Return the [X, Y] coordinate for the center point of the cell that contains the specified text.  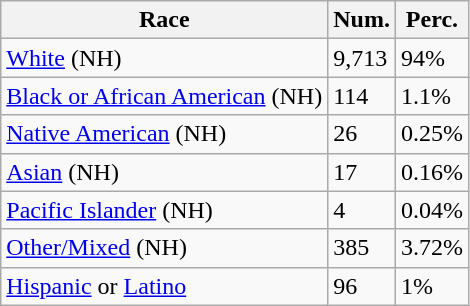
114 [362, 96]
White (NH) [164, 58]
4 [362, 210]
Other/Mixed (NH) [164, 248]
17 [362, 172]
0.25% [432, 134]
1% [432, 286]
26 [362, 134]
Black or African American (NH) [164, 96]
Native American (NH) [164, 134]
9,713 [362, 58]
Num. [362, 20]
0.04% [432, 210]
Race [164, 20]
1.1% [432, 96]
3.72% [432, 248]
96 [362, 286]
Asian (NH) [164, 172]
Pacific Islander (NH) [164, 210]
94% [432, 58]
0.16% [432, 172]
Perc. [432, 20]
Hispanic or Latino [164, 286]
385 [362, 248]
